Locate the cell with the specified text and output its [X, Y] center coordinate. 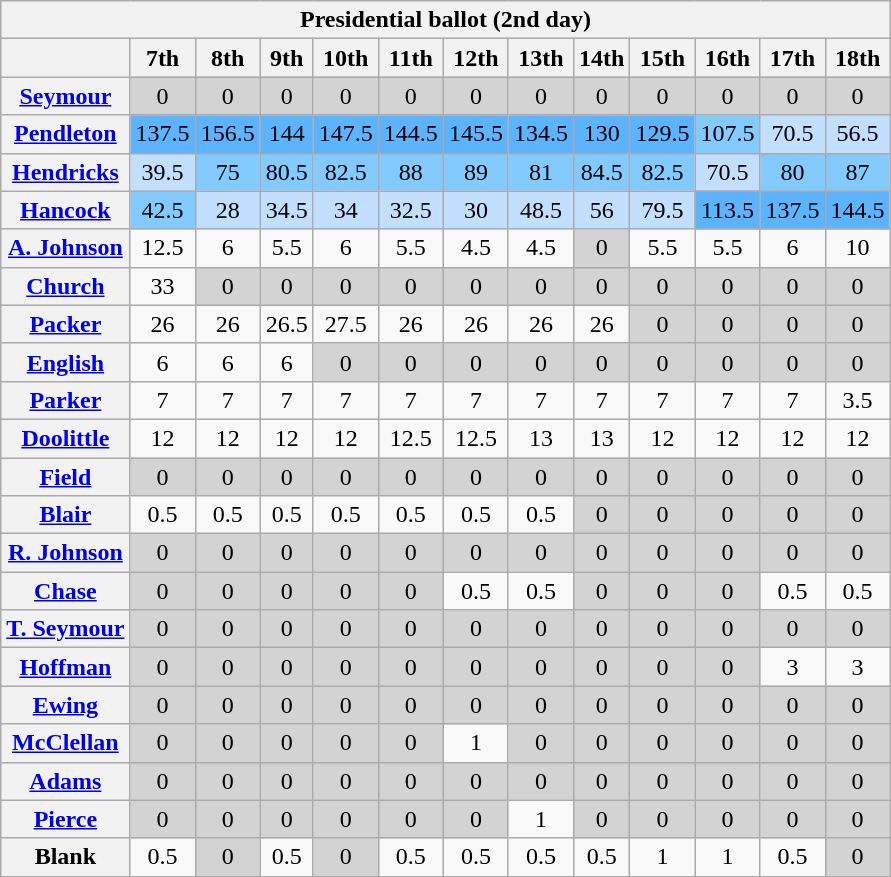
30 [476, 210]
11th [410, 58]
56.5 [858, 134]
3.5 [858, 400]
17th [792, 58]
130 [601, 134]
32.5 [410, 210]
42.5 [162, 210]
Packer [66, 324]
39.5 [162, 172]
Presidential ballot (2nd day) [446, 20]
12th [476, 58]
Parker [66, 400]
Field [66, 477]
Ewing [66, 705]
27.5 [346, 324]
10th [346, 58]
Blank [66, 857]
7th [162, 58]
A. Johnson [66, 248]
English [66, 362]
16th [728, 58]
129.5 [662, 134]
Blair [66, 515]
Hancock [66, 210]
80.5 [286, 172]
75 [228, 172]
10 [858, 248]
79.5 [662, 210]
Pierce [66, 819]
Doolittle [66, 438]
Church [66, 286]
81 [540, 172]
Pendleton [66, 134]
33 [162, 286]
15th [662, 58]
McClellan [66, 743]
Hendricks [66, 172]
14th [601, 58]
145.5 [476, 134]
147.5 [346, 134]
R. Johnson [66, 553]
26.5 [286, 324]
34 [346, 210]
28 [228, 210]
48.5 [540, 210]
88 [410, 172]
Hoffman [66, 667]
87 [858, 172]
134.5 [540, 134]
107.5 [728, 134]
80 [792, 172]
13th [540, 58]
34.5 [286, 210]
Chase [66, 591]
9th [286, 58]
18th [858, 58]
T. Seymour [66, 629]
8th [228, 58]
144 [286, 134]
156.5 [228, 134]
89 [476, 172]
113.5 [728, 210]
84.5 [601, 172]
56 [601, 210]
Adams [66, 781]
Seymour [66, 96]
